Return the (x, y) coordinate for the center point of the cell that contains the specified text.  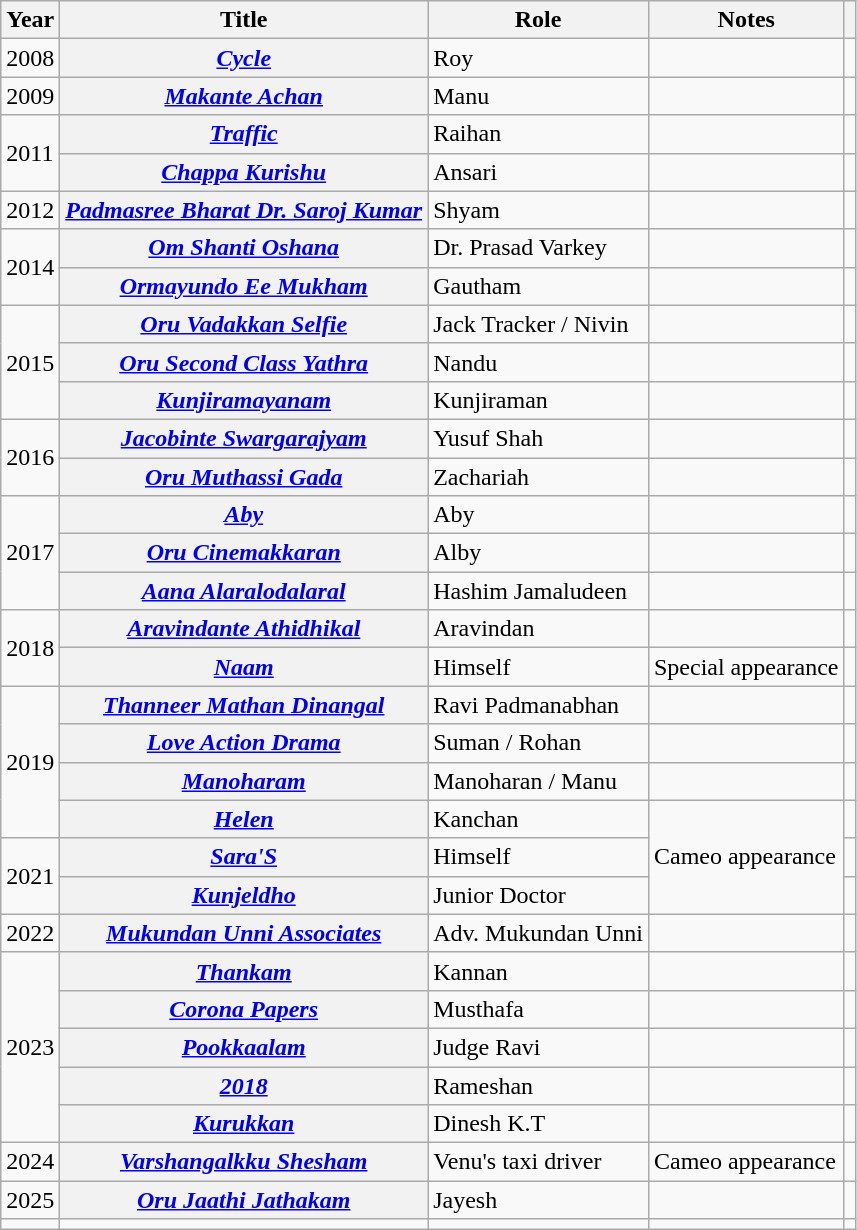
Varshangalkku Shesham (244, 1162)
Manoharan / Manu (538, 781)
2019 (30, 762)
Thankam (244, 971)
2016 (30, 457)
Nandu (538, 362)
Pookkaalam (244, 1047)
Role (538, 20)
Gautham (538, 286)
2011 (30, 153)
Title (244, 20)
Helen (244, 819)
2008 (30, 58)
Shyam (538, 210)
2025 (30, 1200)
Aravindan (538, 629)
Judge Ravi (538, 1047)
Manu (538, 96)
2022 (30, 933)
2012 (30, 210)
Mukundan Unni Associates (244, 933)
Adv. Mukundan Unni (538, 933)
2014 (30, 267)
Kanchan (538, 819)
Oru Muthassi Gada (244, 477)
2021 (30, 876)
Rameshan (538, 1085)
Dr. Prasad Varkey (538, 248)
Junior Doctor (538, 895)
Traffic (244, 134)
2009 (30, 96)
Ansari (538, 172)
Roy (538, 58)
Hashim Jamaludeen (538, 591)
2017 (30, 553)
Kurukkan (244, 1124)
Corona Papers (244, 1009)
Kunjiramayanam (244, 400)
Musthafa (538, 1009)
Jack Tracker / Nivin (538, 324)
Raihan (538, 134)
Alby (538, 553)
Zachariah (538, 477)
Jayesh (538, 1200)
2015 (30, 362)
Yusuf Shah (538, 438)
Oru Jaathi Jathakam (244, 1200)
Special appearance (746, 667)
Cycle (244, 58)
Suman / Rohan (538, 743)
Makante Achan (244, 96)
Ravi Padmanabhan (538, 705)
Dinesh K.T (538, 1124)
Chappa Kurishu (244, 172)
Oru Cinemakkaran (244, 553)
Kunjeldho (244, 895)
Manoharam (244, 781)
Padmasree Bharat Dr. Saroj Kumar (244, 210)
2023 (30, 1047)
Love Action Drama (244, 743)
Sara'S (244, 857)
Oru Vadakkan Selfie (244, 324)
Jacobinte Swargarajyam (244, 438)
Naam (244, 667)
Thanneer Mathan Dinangal (244, 705)
Venu's taxi driver (538, 1162)
Aravindante Athidhikal (244, 629)
Om Shanti Oshana (244, 248)
2024 (30, 1162)
Notes (746, 20)
Oru Second Class Yathra (244, 362)
Ormayundo Ee Mukham (244, 286)
Kannan (538, 971)
Kunjiraman (538, 400)
Aana Alaralodalaral (244, 591)
Year (30, 20)
